For the text-containing cell, return its midpoint in [x, y] coordinate format. 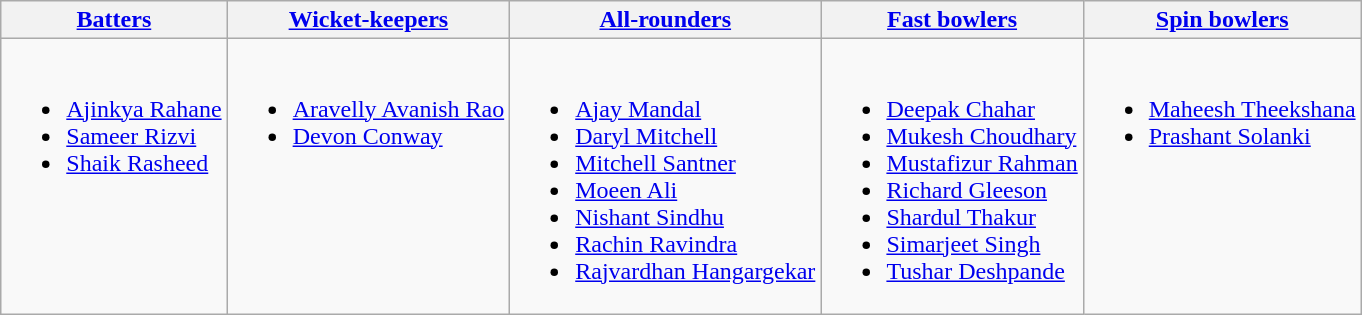
Fast bowlers [952, 20]
Wicket-keepers [368, 20]
Aravelly Avanish RaoDevon Conway [368, 176]
Batters [114, 20]
Maheesh TheekshanaPrashant Solanki [1222, 176]
All-rounders [666, 20]
Deepak ChaharMukesh ChoudharyMustafizur RahmanRichard GleesonShardul ThakurSimarjeet SinghTushar Deshpande [952, 176]
Spin bowlers [1222, 20]
Ajay MandalDaryl MitchellMitchell SantnerMoeen AliNishant SindhuRachin RavindraRajvardhan Hangargekar [666, 176]
Ajinkya RahaneSameer RizviShaik Rasheed [114, 176]
